Find where the given text appears and provide that cell's center as [x, y] coordinate. 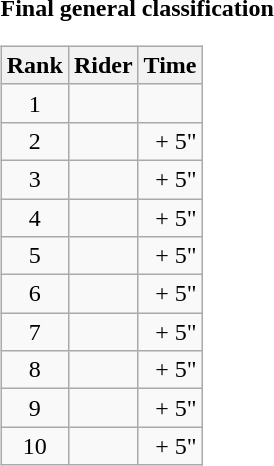
5 [34, 256]
4 [34, 217]
1 [34, 103]
6 [34, 294]
3 [34, 179]
Rank [34, 65]
Rider [103, 65]
2 [34, 141]
Time [170, 65]
10 [34, 446]
7 [34, 332]
9 [34, 408]
8 [34, 370]
